Pinpoint the cell where the given text exists, returning its [X, Y] midpoint coordinate. 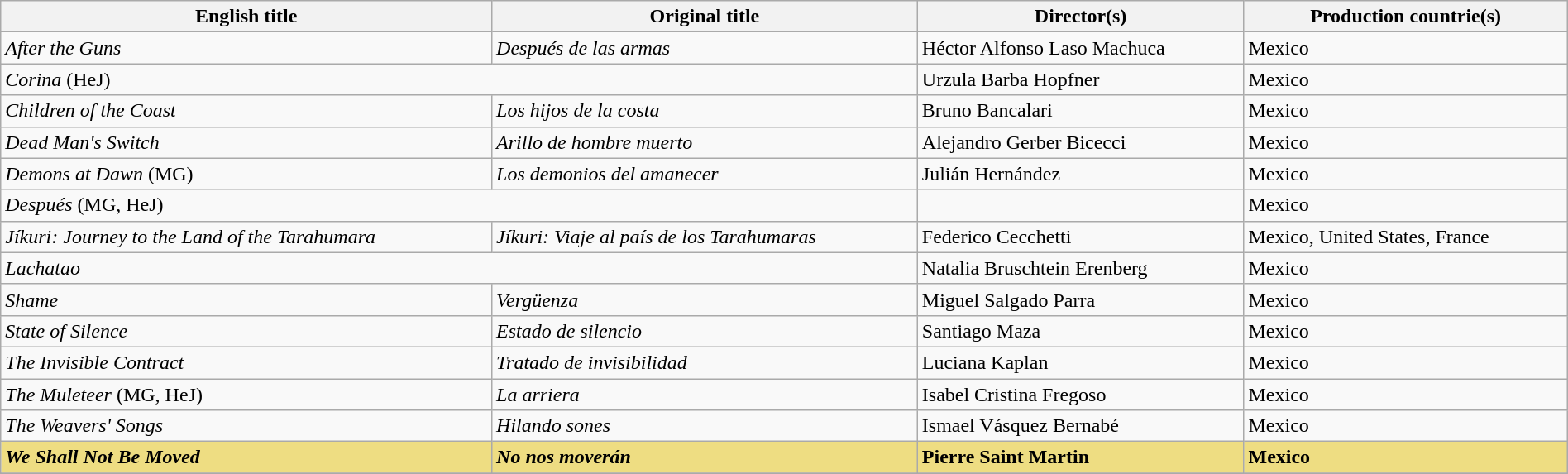
Estado de silencio [705, 331]
Después (MG, HeJ) [460, 205]
Luciana Kaplan [1080, 362]
The Muleteer (MG, HeJ) [246, 395]
Héctor Alfonso Laso Machuca [1080, 48]
Isabel Cristina Fregoso [1080, 395]
Dead Man's Switch [246, 142]
Tratado de invisibilidad [705, 362]
Miguel Salgado Parra [1080, 299]
Pierre Saint Martin [1080, 457]
Jíkuri: Viaje al país de los Tarahumaras [705, 237]
Julián Hernández [1080, 174]
Director(s) [1080, 17]
Federico Cecchetti [1080, 237]
The Invisible Contract [246, 362]
Bruno Bancalari [1080, 111]
The Weavers' Songs [246, 426]
Mexico, United States, France [1406, 237]
Hilando sones [705, 426]
Arillo de hombre muerto [705, 142]
Santiago Maza [1080, 331]
After the Guns [246, 48]
Lachatao [460, 268]
La arriera [705, 395]
Alejandro Gerber Bicecci [1080, 142]
We Shall Not Be Moved [246, 457]
Shame [246, 299]
No nos moverán [705, 457]
Vergüenza [705, 299]
Ismael Vásquez Bernabé [1080, 426]
Children of the Coast [246, 111]
Después de las armas [705, 48]
English title [246, 17]
Urzula Barba Hopfner [1080, 79]
Corina (HeJ) [460, 79]
State of Silence [246, 331]
Los hijos de la costa [705, 111]
Original title [705, 17]
Demons at Dawn (MG) [246, 174]
Production countrie(s) [1406, 17]
Los demonios del amanecer [705, 174]
Jíkuri: Journey to the Land of the Tarahumara [246, 237]
Natalia Bruschtein Erenberg [1080, 268]
